Search for the cell housing the specified text and yield its (X, Y) center coordinate. 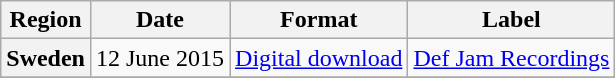
12 June 2015 (160, 58)
Digital download (319, 58)
Date (160, 20)
Format (319, 20)
Region (46, 20)
Sweden (46, 58)
Label (512, 20)
Def Jam Recordings (512, 58)
